Identify which cell holds the provided text, then report its (x, y) central coordinate. 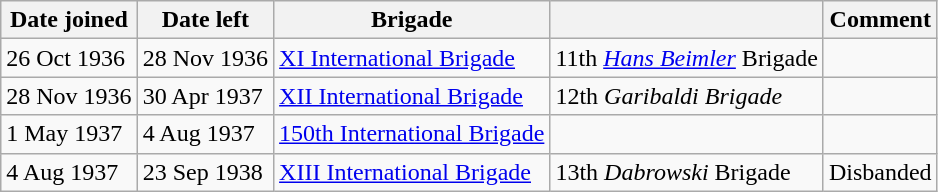
Disbanded (880, 172)
150th International Brigade (412, 134)
13th Dabrowski Brigade (686, 172)
XIII International Brigade (412, 172)
23 Sep 1938 (205, 172)
Date joined (69, 20)
30 Apr 1937 (205, 96)
26 Oct 1936 (69, 58)
Date left (205, 20)
Brigade (412, 20)
XI International Brigade (412, 58)
1 May 1937 (69, 134)
12th Garibaldi Brigade (686, 96)
Comment (880, 20)
11th Hans Beimler Brigade (686, 58)
XII International Brigade (412, 96)
